Output the (x, y) coordinate of the center of the cell containing the given text.  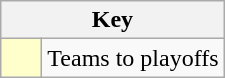
Teams to playoffs (133, 58)
Key (112, 20)
